Pinpoint the cell where the given text exists, returning its (X, Y) midpoint coordinate. 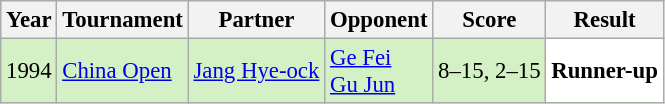
Score (490, 20)
Ge Fei Gu Jun (379, 72)
8–15, 2–15 (490, 72)
Year (29, 20)
1994 (29, 72)
Result (604, 20)
Tournament (122, 20)
Runner-up (604, 72)
Jang Hye-ock (256, 72)
Partner (256, 20)
Opponent (379, 20)
China Open (122, 72)
